Determine the (X, Y) coordinate at the center of the cell enclosing the given text.  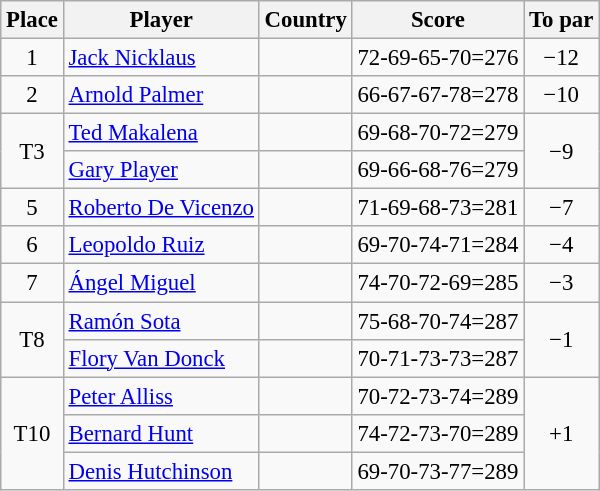
Ángel Miguel (161, 283)
−10 (562, 95)
Country (306, 20)
6 (32, 245)
Peter Alliss (161, 396)
74-70-72-69=285 (438, 283)
−9 (562, 152)
Roberto De Vicenzo (161, 208)
T10 (32, 434)
74-72-73-70=289 (438, 433)
2 (32, 95)
Denis Hutchinson (161, 471)
66-67-67-78=278 (438, 95)
−1 (562, 340)
7 (32, 283)
70-71-73-73=287 (438, 358)
Gary Player (161, 170)
69-68-70-72=279 (438, 133)
Ramón Sota (161, 321)
69-70-73-77=289 (438, 471)
Player (161, 20)
75-68-70-74=287 (438, 321)
1 (32, 58)
Place (32, 20)
+1 (562, 434)
72-69-65-70=276 (438, 58)
To par (562, 20)
Score (438, 20)
−4 (562, 245)
Ted Makalena (161, 133)
70-72-73-74=289 (438, 396)
Arnold Palmer (161, 95)
69-70-74-71=284 (438, 245)
−7 (562, 208)
Flory Van Donck (161, 358)
Bernard Hunt (161, 433)
5 (32, 208)
Leopoldo Ruiz (161, 245)
69-66-68-76=279 (438, 170)
−12 (562, 58)
−3 (562, 283)
Jack Nicklaus (161, 58)
T8 (32, 340)
71-69-68-73=281 (438, 208)
T3 (32, 152)
